From the cell containing the given text, extract its center point as (X, Y) coordinate. 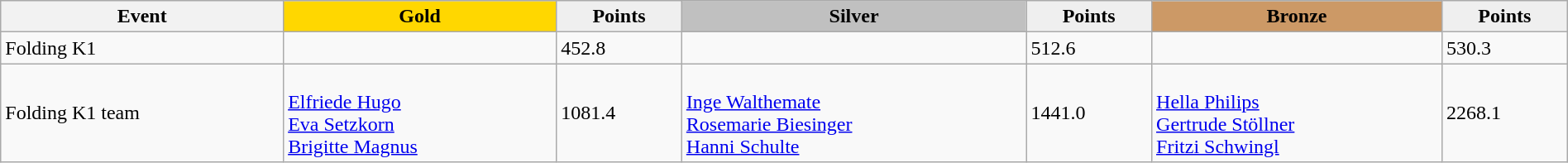
Bronze (1297, 17)
Elfriede HugoEva SetzkornBrigitte Magnus (420, 113)
1081.4 (619, 113)
Inge WalthemateRosemarie BiesingerHanni Schulte (853, 113)
1441.0 (1089, 113)
Gold (420, 17)
Silver (853, 17)
Hella PhilipsGertrude StöllnerFritzi Schwingl (1297, 113)
Event (142, 17)
Folding K1 team (142, 113)
530.3 (1505, 48)
Folding K1 (142, 48)
452.8 (619, 48)
2268.1 (1505, 113)
512.6 (1089, 48)
